Search for the cell housing the specified text and yield its [x, y] center coordinate. 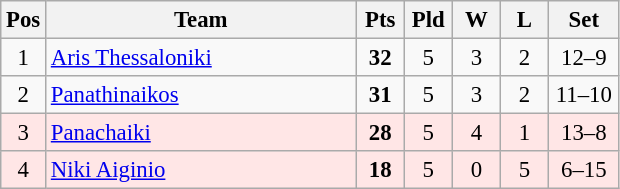
0 [476, 170]
Pts [380, 20]
Pos [24, 20]
Panathinaikos [202, 95]
28 [380, 133]
Aris Thessaloniki [202, 58]
6–15 [584, 170]
31 [380, 95]
W [476, 20]
L [524, 20]
Pld [428, 20]
Team [202, 20]
18 [380, 170]
Panachaiki [202, 133]
Niki Aiginio [202, 170]
11–10 [584, 95]
12–9 [584, 58]
13–8 [584, 133]
32 [380, 58]
Set [584, 20]
